Scan for the cell matching the given text and deliver its (x, y) coordinate at center. 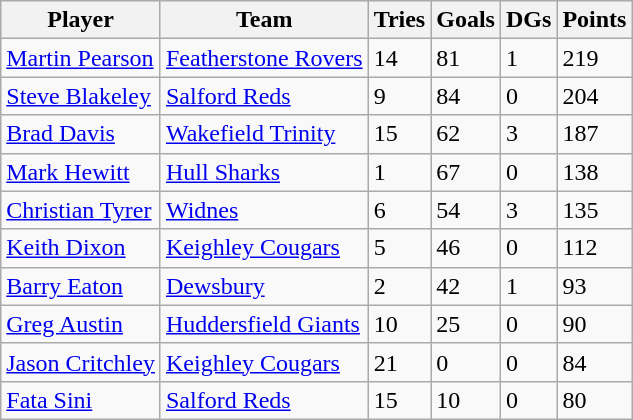
Tries (400, 20)
Barry Eaton (81, 286)
9 (400, 96)
Player (81, 20)
90 (594, 324)
Dewsbury (264, 286)
Fata Sini (81, 400)
5 (400, 248)
Greg Austin (81, 324)
62 (466, 134)
81 (466, 58)
Steve Blakeley (81, 96)
14 (400, 58)
Keith Dixon (81, 248)
Christian Tyrer (81, 210)
Brad Davis (81, 134)
Huddersfield Giants (264, 324)
Goals (466, 20)
Featherstone Rovers (264, 58)
25 (466, 324)
138 (594, 172)
Hull Sharks (264, 172)
Team (264, 20)
Wakefield Trinity (264, 134)
67 (466, 172)
Widnes (264, 210)
DGs (528, 20)
54 (466, 210)
46 (466, 248)
93 (594, 286)
2 (400, 286)
Mark Hewitt (81, 172)
6 (400, 210)
187 (594, 134)
204 (594, 96)
112 (594, 248)
135 (594, 210)
Points (594, 20)
Jason Critchley (81, 362)
Martin Pearson (81, 58)
80 (594, 400)
21 (400, 362)
219 (594, 58)
42 (466, 286)
